Extract the [x, y] coordinate from the center of the cell holding the provided text.  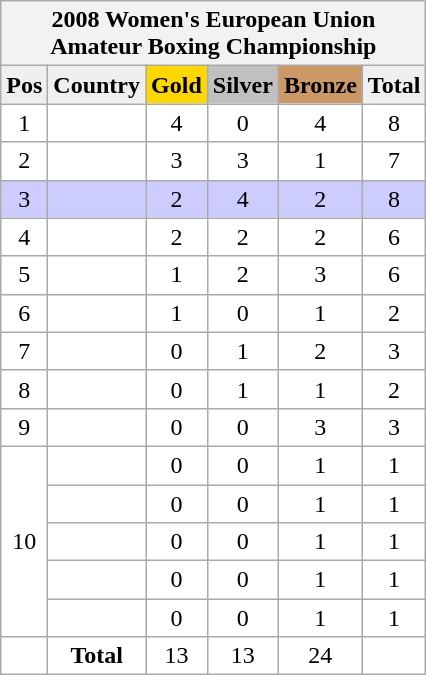
2008 Women's European UnionAmateur Boxing Championship [214, 34]
Pos [24, 85]
10 [24, 541]
Silver [242, 85]
Gold [177, 85]
5 [24, 275]
Country [97, 85]
24 [320, 656]
9 [24, 427]
Bronze [320, 85]
